Return the [X, Y] coordinate for the center point of the cell that contains the specified text.  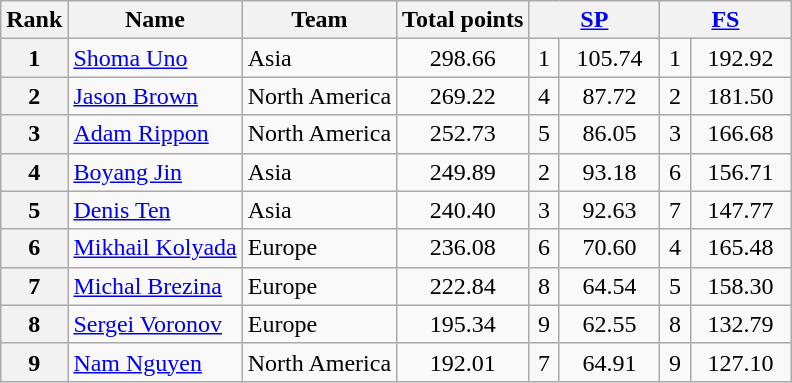
86.05 [610, 134]
269.22 [463, 96]
Shoma Uno [155, 58]
Sergei Voronov [155, 324]
298.66 [463, 58]
132.79 [740, 324]
93.18 [610, 172]
64.91 [610, 362]
158.30 [740, 286]
Boyang Jin [155, 172]
105.74 [610, 58]
Denis Ten [155, 210]
252.73 [463, 134]
192.92 [740, 58]
166.68 [740, 134]
165.48 [740, 248]
FS [726, 20]
SP [594, 20]
Rank [34, 20]
192.01 [463, 362]
87.72 [610, 96]
Total points [463, 20]
147.77 [740, 210]
222.84 [463, 286]
Jason Brown [155, 96]
Mikhail Kolyada [155, 248]
Name [155, 20]
64.54 [610, 286]
249.89 [463, 172]
195.34 [463, 324]
92.63 [610, 210]
62.55 [610, 324]
240.40 [463, 210]
Adam Rippon [155, 134]
70.60 [610, 248]
181.50 [740, 96]
156.71 [740, 172]
Michal Brezina [155, 286]
Team [319, 20]
236.08 [463, 248]
Nam Nguyen [155, 362]
127.10 [740, 362]
